Find where the given text appears and provide that cell's center as [x, y] coordinate. 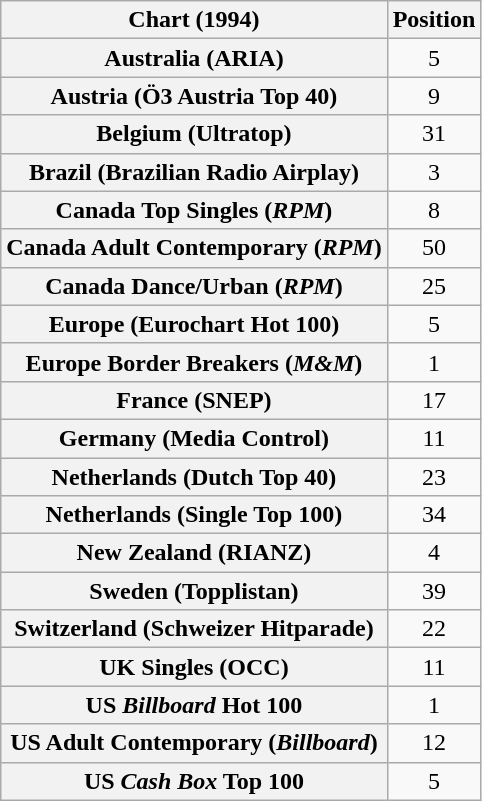
22 [434, 629]
39 [434, 591]
Sweden (Topplistan) [194, 591]
8 [434, 210]
Europe (Eurochart Hot 100) [194, 324]
Germany (Media Control) [194, 438]
Belgium (Ultratop) [194, 134]
France (SNEP) [194, 400]
17 [434, 400]
UK Singles (OCC) [194, 667]
Brazil (Brazilian Radio Airplay) [194, 172]
New Zealand (RIANZ) [194, 553]
Position [434, 20]
25 [434, 286]
US Cash Box Top 100 [194, 781]
34 [434, 515]
Switzerland (Schweizer Hitparade) [194, 629]
Europe Border Breakers (M&M) [194, 362]
12 [434, 743]
4 [434, 553]
31 [434, 134]
23 [434, 477]
Netherlands (Single Top 100) [194, 515]
Canada Adult Contemporary (RPM) [194, 248]
Chart (1994) [194, 20]
3 [434, 172]
Austria (Ö3 Austria Top 40) [194, 96]
50 [434, 248]
Netherlands (Dutch Top 40) [194, 477]
Canada Dance/Urban (RPM) [194, 286]
Australia (ARIA) [194, 58]
9 [434, 96]
US Adult Contemporary (Billboard) [194, 743]
Canada Top Singles (RPM) [194, 210]
US Billboard Hot 100 [194, 705]
